Search for the cell housing the specified text and yield its (X, Y) center coordinate. 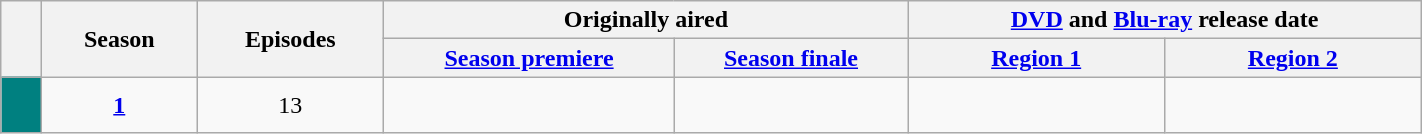
13 (290, 105)
DVD and Blu-ray release date (1164, 20)
Season premiere (529, 58)
Originally aired (646, 20)
1 (120, 105)
Region 1 (1036, 58)
Season finale (791, 58)
Episodes (290, 39)
Season (120, 39)
Region 2 (1292, 58)
